Detect which cell encompasses the target text, then output its (X, Y) center coordinate. 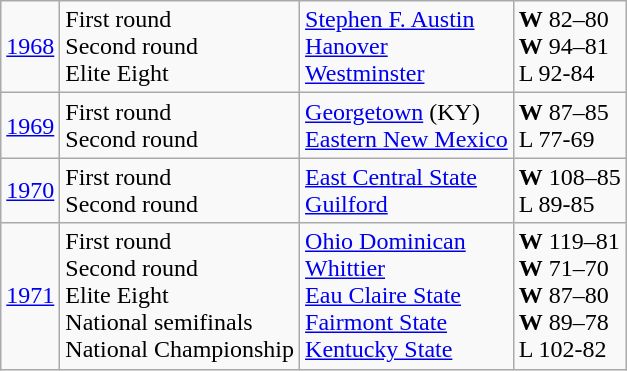
First roundSecond roundElite EightNational semifinalsNational Championship (180, 296)
1971 (30, 296)
W 87–85L 77-69 (570, 126)
1969 (30, 126)
Ohio DominicanWhittierEau Claire StateFairmont StateKentucky State (407, 296)
Stephen F. AustinHanoverWestminster (407, 47)
1970 (30, 190)
First roundSecond roundElite Eight (180, 47)
W 82–80W 94–81L 92-84 (570, 47)
W 108–85L 89-85 (570, 190)
W 119–81W 71–70W 87–80W 89–78L 102-82 (570, 296)
1968 (30, 47)
East Central StateGuilford (407, 190)
Georgetown (KY)Eastern New Mexico (407, 126)
